Pinpoint the cell where the given text exists, returning its (x, y) midpoint coordinate. 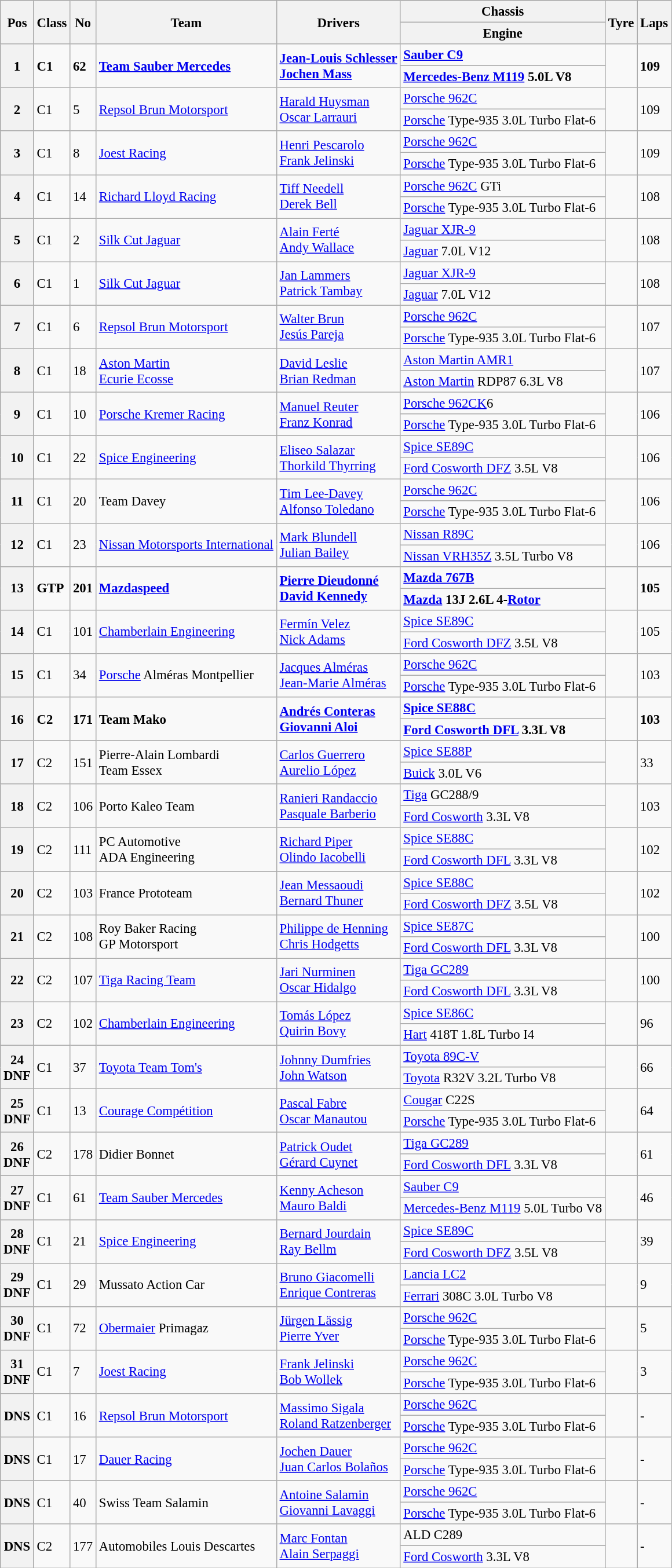
Nissan R89C (503, 534)
72 (83, 1328)
39 (655, 1241)
Aston Martin RDP87 6.3L V8 (503, 382)
Mazdaspeed (186, 588)
Jan Lammers Patrick Tambay (338, 284)
29DNF (17, 1284)
Manuel Reuter Franz Konrad (338, 415)
Class (52, 22)
96 (655, 1024)
33 (655, 762)
Pierre-Alain Lombardi Team Essex (186, 762)
24DNF (17, 1067)
111 (83, 850)
Mussato Action Car (186, 1284)
Cougar C22S (503, 1100)
Team Mako (186, 719)
Alain Ferté Andy Wallace (338, 240)
Drivers (338, 22)
Harald Huysman Oscar Larrauri (338, 109)
201 (83, 588)
Patrick Oudet Gérard Cuynet (338, 1155)
Henri Pescarolo Frank Jelinski (338, 153)
Engine (503, 34)
David Leslie Brian Redman (338, 371)
Automobiles Louis Descartes (186, 1546)
101 (83, 632)
Spice SE87C (503, 926)
34 (83, 675)
151 (83, 762)
Tim Lee-Davey Alfonso Toledano (338, 501)
Lancia LC2 (503, 1274)
Hart 418T 1.8L Turbo I4 (503, 1035)
Tiga Racing Team (186, 980)
Marc Fontan Alain Serpaggi (338, 1546)
64 (655, 1111)
27DNF (17, 1197)
Nissan Motorsports International (186, 544)
Tomás López Quirin Bovy (338, 1024)
Team (186, 22)
31DNF (17, 1372)
28DNF (17, 1241)
25DNF (17, 1111)
Pascal Fabre Oscar Manautou (338, 1111)
Jari Nurminen Oscar Hidalgo (338, 980)
Nissan VRH35Z 3.5L Turbo V8 (503, 556)
ALD C289 (503, 1535)
Johnny Dumfries John Watson (338, 1067)
Porsche 962C GTi (503, 186)
11 (17, 501)
Toyota 89C-V (503, 1056)
Mercedes-Benz M119 5.0L Turbo V8 (503, 1209)
Fermín Velez Nick Adams (338, 632)
Chassis (503, 12)
Porsche Alméras Montpellier (186, 675)
171 (83, 719)
Laps (655, 22)
Mazda 767B (503, 577)
Andrés Conteras Giovanni Aloi (338, 719)
Antoine Salamin Giovanni Lavaggi (338, 1502)
Porto Kaleo Team (186, 806)
Porsche Kremer Racing (186, 415)
Walter Brun Jesús Pareja (338, 327)
Ferrari 308C 3.0L Turbo V8 (503, 1296)
Jean Messaoudi Bernard Thuner (338, 893)
Mark Blundell Julian Bailey (338, 544)
France Prototeam (186, 893)
Massimo Sigala Roland Ratzenberger (338, 1415)
Spice SE88P (503, 752)
Bernard Jourdain Ray Bellm (338, 1241)
Jochen Dauer Juan Carlos Bolaños (338, 1459)
30DNF (17, 1328)
178 (83, 1155)
Ranieri Randaccio Pasquale Barberio (338, 806)
Roy Baker Racing GP Motorsport (186, 937)
Porsche 962CK6 (503, 404)
GTP (52, 588)
Tiff Needell Derek Bell (338, 197)
Didier Bonnet (186, 1155)
177 (83, 1546)
Spice SE86C (503, 1013)
Kenny Acheson Mauro Baldi (338, 1197)
Richard Piper Olindo Iacobelli (338, 850)
Mercedes-Benz M119 5.0L V8 (503, 77)
Mazda 13J 2.6L 4-Rotor (503, 599)
Philippe de Henning Chris Hodgetts (338, 937)
19 (17, 850)
Richard Lloyd Racing (186, 197)
46 (655, 1197)
Dauer Racing (186, 1459)
Toyota R32V 3.2L Turbo V8 (503, 1078)
Tyre (621, 22)
Eliseo Salazar Thorkild Thyrring (338, 457)
Jean-Louis Schlesser Jochen Mass (338, 66)
12 (17, 544)
4 (17, 197)
Pos (17, 22)
Bruno Giacomelli Enrique Contreras (338, 1284)
No (83, 22)
Swiss Team Salamin (186, 1502)
15 (17, 675)
37 (83, 1067)
Buick 3.0L V6 (503, 774)
PC Automotive ADA Engineering (186, 850)
Jürgen Lässig Pierre Yver (338, 1328)
Pierre Dieudonné David Kennedy (338, 588)
Obermaier Primagaz (186, 1328)
Tiga GC288/9 (503, 795)
Aston Martin Ecurie Ecosse (186, 371)
66 (655, 1067)
40 (83, 1502)
Aston Martin AMR1 (503, 360)
Carlos Guerrero Aurelio López (338, 762)
26DNF (17, 1155)
Jacques Alméras Jean-Marie Alméras (338, 675)
29 (83, 1284)
Toyota Team Tom's (186, 1067)
Frank Jelinski Bob Wollek (338, 1372)
Courage Compétition (186, 1111)
62 (83, 66)
Team Davey (186, 501)
